Determine the (x, y) coordinate at the center of the cell enclosing the given text.  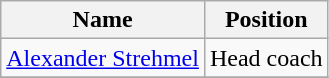
Alexander Strehmel (103, 58)
Name (103, 20)
Head coach (266, 58)
Position (266, 20)
